Determine the (x, y) coordinate at the center of the cell enclosing the given text.  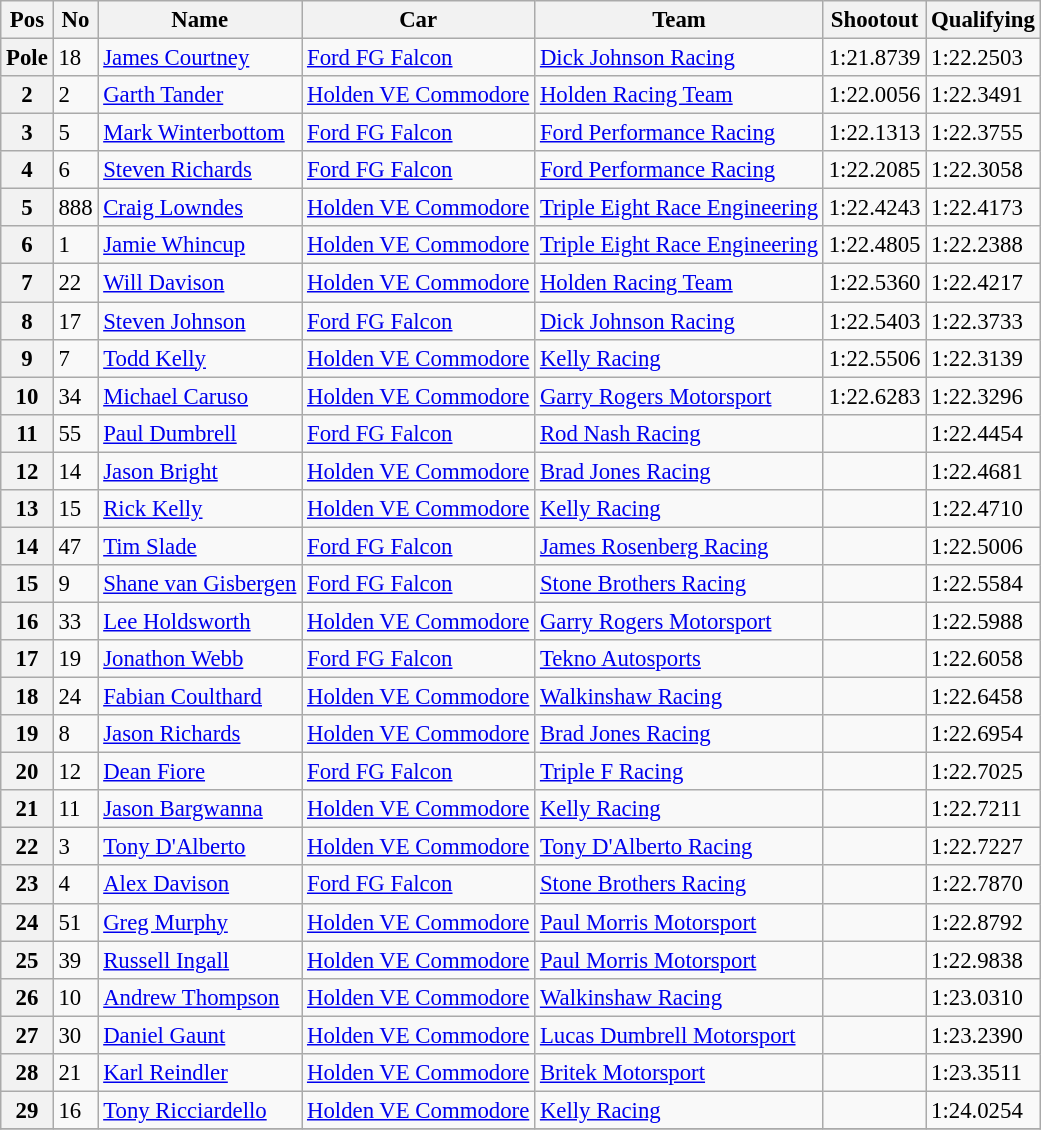
51 (76, 922)
26 (27, 997)
Dean Fiore (200, 772)
1:22.3139 (983, 358)
1:22.5360 (874, 283)
Tony D'Alberto (200, 847)
Car (418, 20)
Qualifying (983, 20)
1:22.7025 (983, 772)
1:22.4173 (983, 208)
Garth Tander (200, 95)
1:22.1313 (874, 133)
Britek Motorsport (680, 1073)
29 (27, 1110)
28 (27, 1073)
1:22.4681 (983, 471)
1:22.4243 (874, 208)
Jason Bright (200, 471)
Pole (27, 58)
Lucas Dumbrell Motorsport (680, 1035)
Michael Caruso (200, 396)
Russell Ingall (200, 960)
1:24.0254 (983, 1110)
47 (76, 546)
1:22.6954 (983, 734)
Lee Holdsworth (200, 621)
1:22.4805 (874, 245)
1:22.2503 (983, 58)
1:22.4710 (983, 509)
34 (76, 396)
Fabian Coulthard (200, 697)
Steven Johnson (200, 321)
1:22.7870 (983, 885)
1:22.3491 (983, 95)
1:22.0056 (874, 95)
Tony Ricciardello (200, 1110)
Todd Kelly (200, 358)
27 (27, 1035)
Rick Kelly (200, 509)
Alex Davison (200, 885)
Craig Lowndes (200, 208)
1:21.8739 (874, 58)
1:22.9838 (983, 960)
Daniel Gaunt (200, 1035)
Rod Nash Racing (680, 433)
1:23.3511 (983, 1073)
1 (76, 245)
1:22.2085 (874, 170)
13 (27, 509)
1:22.7211 (983, 809)
1:22.6283 (874, 396)
Tekno Autosports (680, 659)
Mark Winterbottom (200, 133)
Jamie Whincup (200, 245)
1:23.2390 (983, 1035)
30 (76, 1035)
Jason Richards (200, 734)
1:22.5584 (983, 584)
1:22.8792 (983, 922)
1:22.6058 (983, 659)
1:22.4217 (983, 283)
55 (76, 433)
No (76, 20)
1:22.5006 (983, 546)
Jonathon Webb (200, 659)
1:23.0310 (983, 997)
Shane van Gisbergen (200, 584)
Name (200, 20)
Team (680, 20)
Andrew Thompson (200, 997)
1:22.3755 (983, 133)
Tony D'Alberto Racing (680, 847)
1:22.5506 (874, 358)
Shootout (874, 20)
33 (76, 621)
1:22.6458 (983, 697)
1:22.2388 (983, 245)
Paul Dumbrell (200, 433)
1:22.5988 (983, 621)
888 (76, 208)
1:22.3733 (983, 321)
39 (76, 960)
James Courtney (200, 58)
Jason Bargwanna (200, 809)
Will Davison (200, 283)
Steven Richards (200, 170)
Triple F Racing (680, 772)
1:22.7227 (983, 847)
James Rosenberg Racing (680, 546)
Pos (27, 20)
Tim Slade (200, 546)
1:22.3296 (983, 396)
Greg Murphy (200, 922)
1:22.5403 (874, 321)
1:22.3058 (983, 170)
1:22.4454 (983, 433)
20 (27, 772)
Karl Reindler (200, 1073)
25 (27, 960)
23 (27, 885)
